Find where the given text appears and provide that cell's center as [X, Y] coordinate. 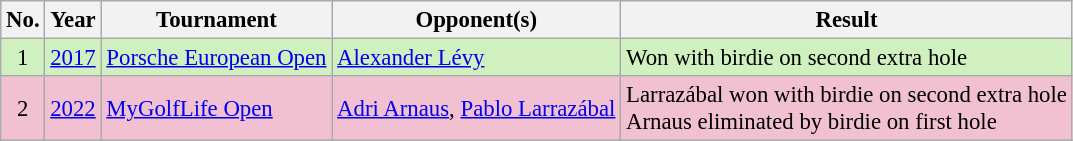
Result [847, 20]
Year [73, 20]
MyGolfLife Open [216, 108]
2 [23, 108]
1 [23, 58]
2017 [73, 58]
Porsche European Open [216, 58]
Won with birdie on second extra hole [847, 58]
No. [23, 20]
2022 [73, 108]
Alexander Lévy [476, 58]
Opponent(s) [476, 20]
Larrazábal won with birdie on second extra holeArnaus eliminated by birdie on first hole [847, 108]
Tournament [216, 20]
Adri Arnaus, Pablo Larrazábal [476, 108]
